Scan for the cell matching the given text and deliver its [X, Y] coordinate at center. 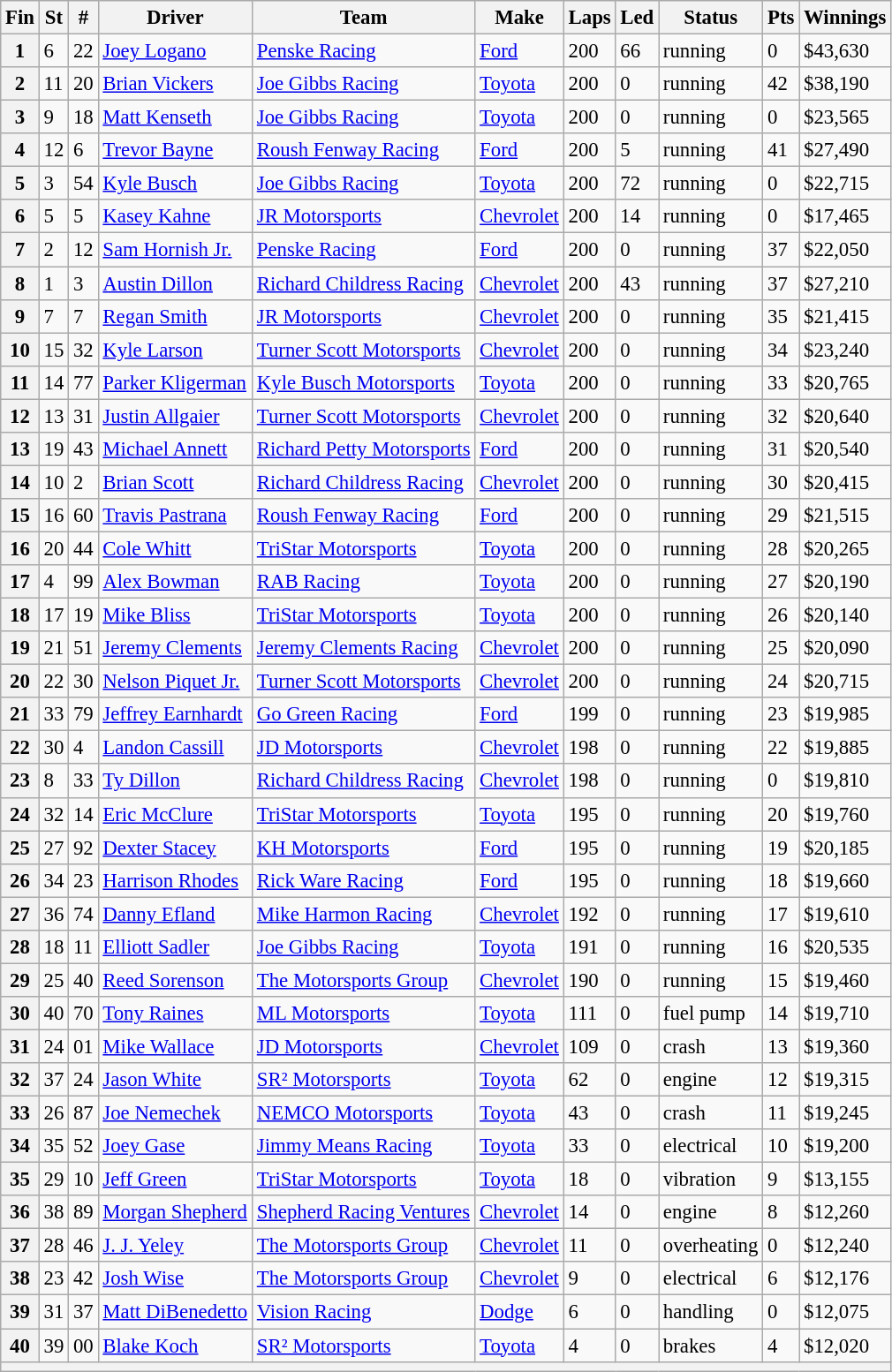
Go Green Racing [363, 714]
70 [83, 1014]
89 [83, 1212]
92 [83, 848]
Tony Raines [175, 1014]
00 [83, 1346]
KH Motorsports [363, 848]
$20,640 [845, 416]
Elliott Sadler [175, 947]
Laps [590, 18]
Morgan Shepherd [175, 1212]
$20,535 [845, 947]
Matt Kenseth [175, 117]
# [83, 18]
Dodge [519, 1312]
01 [83, 1046]
Kyle Busch [175, 184]
Regan Smith [175, 316]
$12,075 [845, 1312]
52 [83, 1146]
Mike Bliss [175, 615]
$12,260 [845, 1212]
54 [83, 184]
$19,460 [845, 980]
$19,610 [845, 914]
109 [590, 1046]
Eric McClure [175, 814]
$43,630 [845, 51]
$20,185 [845, 848]
87 [83, 1113]
Matt DiBenedetto [175, 1312]
$19,985 [845, 714]
111 [590, 1014]
$22,715 [845, 184]
$12,020 [845, 1346]
Joey Gase [175, 1146]
Harrison Rhodes [175, 880]
62 [590, 1080]
Shepherd Racing Ventures [363, 1212]
190 [590, 980]
51 [83, 648]
$19,660 [845, 880]
46 [83, 1246]
$19,245 [845, 1113]
Cole Whitt [175, 548]
Jeffrey Earnhardt [175, 714]
60 [83, 516]
$22,050 [845, 250]
$20,190 [845, 582]
74 [83, 914]
Jeff Green [175, 1180]
$20,765 [845, 382]
$19,710 [845, 1014]
Richard Petty Motorsports [363, 449]
ML Motorsports [363, 1014]
$20,090 [845, 648]
Jeremy Clements Racing [363, 648]
Nelson Piquet Jr. [175, 682]
199 [590, 714]
Ty Dillon [175, 781]
Kasey Kahne [175, 216]
Make [519, 18]
$17,465 [845, 216]
Austin Dillon [175, 283]
Rick Ware Racing [363, 880]
Mike Wallace [175, 1046]
$23,240 [845, 350]
$21,415 [845, 316]
Brian Scott [175, 482]
RAB Racing [363, 582]
Mike Harmon Racing [363, 914]
handling [711, 1312]
$20,715 [845, 682]
$19,760 [845, 814]
$19,200 [845, 1146]
$21,515 [845, 516]
$19,360 [845, 1046]
Winnings [845, 18]
$20,140 [845, 615]
$12,240 [845, 1246]
NEMCO Motorsports [363, 1113]
Travis Pastrana [175, 516]
72 [638, 184]
$38,190 [845, 84]
Landon Cassill [175, 748]
79 [83, 714]
$19,810 [845, 781]
$19,885 [845, 748]
Michael Annett [175, 449]
Pts [781, 18]
Danny Efland [175, 914]
Status [711, 18]
Vision Racing [363, 1312]
Kyle Busch Motorsports [363, 382]
99 [83, 582]
brakes [711, 1346]
fuel pump [711, 1014]
$23,565 [845, 117]
44 [83, 548]
41 [781, 150]
Led [638, 18]
Sam Hornish Jr. [175, 250]
Driver [175, 18]
191 [590, 947]
Jeremy Clements [175, 648]
77 [83, 382]
vibration [711, 1180]
Brian Vickers [175, 84]
$12,176 [845, 1279]
Parker Kligerman [175, 382]
Team [363, 18]
J. J. Yeley [175, 1246]
Trevor Bayne [175, 150]
Fin [20, 18]
$19,315 [845, 1080]
Jason White [175, 1080]
Blake Koch [175, 1346]
Joey Logano [175, 51]
Reed Sorenson [175, 980]
Kyle Larson [175, 350]
192 [590, 914]
66 [638, 51]
Jimmy Means Racing [363, 1146]
$20,540 [845, 449]
St [53, 18]
$27,490 [845, 150]
overheating [711, 1246]
$13,155 [845, 1180]
$27,210 [845, 283]
Joe Nemechek [175, 1113]
$20,415 [845, 482]
$20,265 [845, 548]
Josh Wise [175, 1279]
Dexter Stacey [175, 848]
Alex Bowman [175, 582]
Justin Allgaier [175, 416]
